Detect which cell encompasses the target text, then output its [x, y] center coordinate. 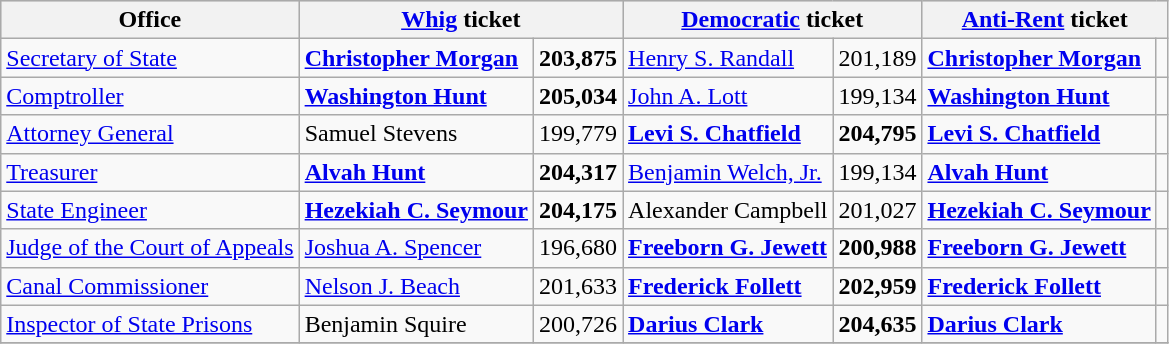
201,027 [878, 210]
204,317 [578, 172]
Benjamin Welch, Jr. [728, 172]
Henry S. Randall [728, 58]
196,680 [578, 248]
203,875 [578, 58]
201,189 [878, 58]
Inspector of State Prisons [150, 324]
John A. Lott [728, 96]
Secretary of State [150, 58]
204,175 [578, 210]
Anti-Rent ticket [1044, 20]
Samuel Stevens [416, 134]
Joshua A. Spencer [416, 248]
Judge of the Court of Appeals [150, 248]
Democratic ticket [772, 20]
204,795 [878, 134]
Canal Commissioner [150, 286]
Benjamin Squire [416, 324]
200,726 [578, 324]
200,988 [878, 248]
Treasurer [150, 172]
State Engineer [150, 210]
204,635 [878, 324]
201,633 [578, 286]
Alexander Campbell [728, 210]
Comptroller [150, 96]
199,779 [578, 134]
205,034 [578, 96]
Office [150, 20]
Whig ticket [460, 20]
Nelson J. Beach [416, 286]
Attorney General [150, 134]
202,959 [878, 286]
